Determine the [X, Y] coordinate at the center of the cell enclosing the given text.  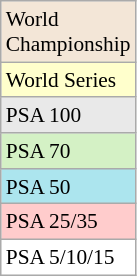
World Championship [68, 32]
PSA 5/10/15 [68, 258]
PSA 70 [68, 151]
World Series [68, 80]
PSA 100 [68, 116]
PSA 25/35 [68, 222]
PSA 50 [68, 187]
